Detect which cell encompasses the target text, then output its [x, y] center coordinate. 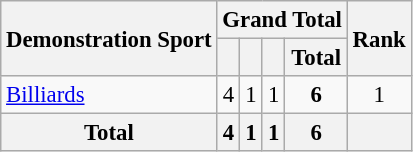
Grand Total [282, 20]
Rank [379, 38]
Billiards [109, 95]
Demonstration Sport [109, 38]
